Return the (X, Y) coordinate for the center point of the cell that contains the specified text.  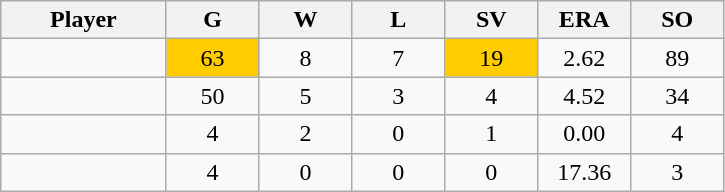
4.52 (584, 96)
SV (492, 20)
W (306, 20)
G (212, 20)
2.62 (584, 58)
L (398, 20)
8 (306, 58)
5 (306, 96)
63 (212, 58)
1 (492, 134)
17.36 (584, 172)
89 (678, 58)
SO (678, 20)
34 (678, 96)
ERA (584, 20)
Player (84, 20)
19 (492, 58)
2 (306, 134)
0.00 (584, 134)
7 (398, 58)
50 (212, 96)
